Search for the cell housing the specified text and yield its [X, Y] center coordinate. 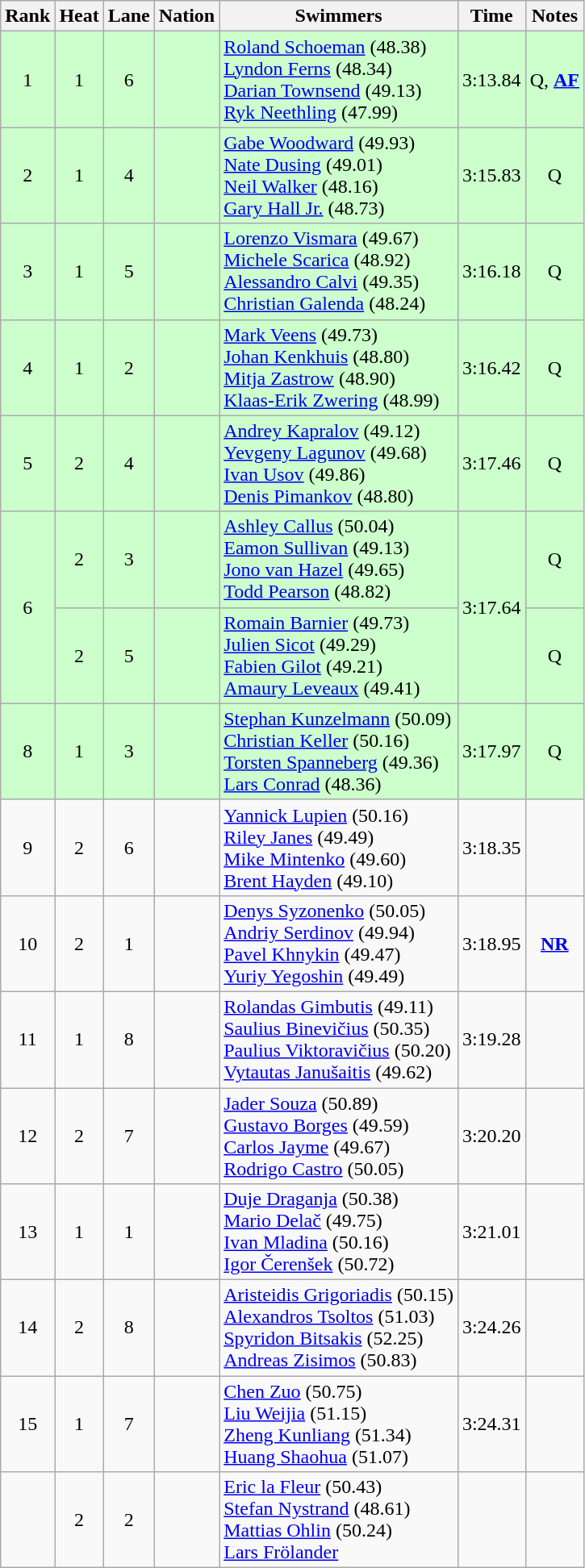
Notes [554, 16]
3:24.31 [491, 1424]
11 [27, 1039]
NR [554, 944]
Chen Zuo (50.75)Liu Weijia (51.15)Zheng Kunliang (51.34)Huang Shaohua (51.07) [339, 1424]
3:17.64 [491, 607]
3:21.01 [491, 1232]
Mark Veens (49.73)Johan Kenkhuis (48.80)Mitja Zastrow (48.90)Klaas-Erik Zwering (48.99) [339, 368]
Duje Draganja (50.38)Mario Delač (49.75)Ivan Mladina (50.16)Igor Čerenšek (50.72) [339, 1232]
Roland Schoeman (48.38)Lyndon Ferns (48.34)Darian Townsend (49.13)Ryk Neethling (47.99) [339, 79]
Andrey Kapralov (49.12)Yevgeny Lagunov (49.68)Ivan Usov (49.86)Denis Pimankov (48.80) [339, 463]
3:19.28 [491, 1039]
3:16.18 [491, 271]
3:17.46 [491, 463]
3:15.83 [491, 176]
Lorenzo Vismara (49.67)Michele Scarica (48.92)Alessandro Calvi (49.35)Christian Galenda (48.24) [339, 271]
Stephan Kunzelmann (50.09)Christian Keller (50.16)Torsten Spanneberg (49.36)Lars Conrad (48.36) [339, 752]
Rank [27, 16]
10 [27, 944]
Nation [186, 16]
Rolandas Gimbutis (49.11)Saulius Binevičius (50.35)Paulius Viktoravičius (50.20)Vytautas Janušaitis (49.62) [339, 1039]
Lane [129, 16]
3:16.42 [491, 368]
14 [27, 1328]
Q, AF [554, 79]
Eric la Fleur (50.43)Stefan Nystrand (48.61)Mattias Ohlin (50.24)Lars Frölander [339, 1520]
3:18.35 [491, 847]
Gabe Woodward (49.93)Nate Dusing (49.01)Neil Walker (48.16)Gary Hall Jr. (48.73) [339, 176]
3:17.97 [491, 752]
3:13.84 [491, 79]
Yannick Lupien (50.16)Riley Janes (49.49)Mike Mintenko (49.60)Brent Hayden (49.10) [339, 847]
9 [27, 847]
Swimmers [339, 16]
Heat [79, 16]
15 [27, 1424]
Romain Barnier (49.73)Julien Sicot (49.29)Fabien Gilot (49.21)Amaury Leveaux (49.41) [339, 655]
12 [27, 1136]
3:20.20 [491, 1136]
3:18.95 [491, 944]
13 [27, 1232]
3:24.26 [491, 1328]
Jader Souza (50.89)Gustavo Borges (49.59)Carlos Jayme (49.67)Rodrigo Castro (50.05) [339, 1136]
Ashley Callus (50.04)Eamon Sullivan (49.13)Jono van Hazel (49.65)Todd Pearson (48.82) [339, 560]
Denys Syzonenko (50.05)Andriy Serdinov (49.94)Pavel Khnykin (49.47)Yuriy Yegoshin (49.49) [339, 944]
Time [491, 16]
Aristeidis Grigoriadis (50.15)Alexandros Tsoltos (51.03)Spyridon Bitsakis (52.25)Andreas Zisimos (50.83) [339, 1328]
